Identify which cell holds the provided text, then report its [X, Y] central coordinate. 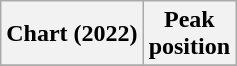
Chart (2022) [72, 34]
Peakposition [189, 34]
